Detect which cell encompasses the target text, then output its [X, Y] center coordinate. 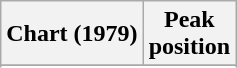
Peakposition [189, 34]
Chart (1979) [72, 34]
